Pinpoint the cell where the given text exists, returning its [X, Y] midpoint coordinate. 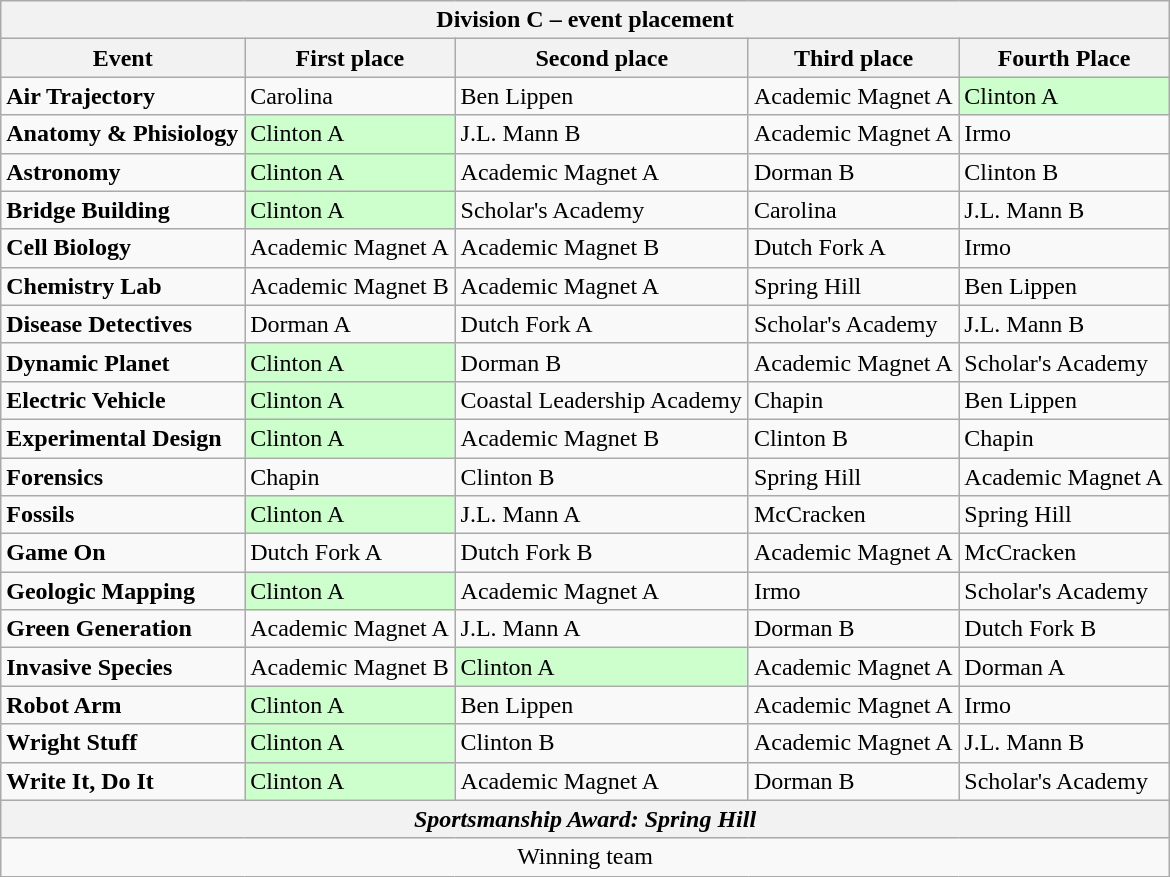
Fourth Place [1064, 58]
Astronomy [123, 172]
Experimental Design [123, 438]
Bridge Building [123, 210]
Division C – event placement [585, 20]
Electric Vehicle [123, 400]
Dynamic Planet [123, 362]
Invasive Species [123, 667]
Robot Arm [123, 705]
Geologic Mapping [123, 591]
Disease Detectives [123, 324]
Wright Stuff [123, 743]
Third place [853, 58]
Cell Biology [123, 248]
Coastal Leadership Academy [602, 400]
Green Generation [123, 629]
First place [350, 58]
Fossils [123, 515]
Write It, Do It [123, 781]
Winning team [585, 857]
Anatomy & Phisiology [123, 134]
Chemistry Lab [123, 286]
Air Trajectory [123, 96]
Second place [602, 58]
Event [123, 58]
Forensics [123, 477]
Sportsmanship Award: Spring Hill [585, 819]
Game On [123, 553]
